For the text-containing cell, return its midpoint in [X, Y] coordinate format. 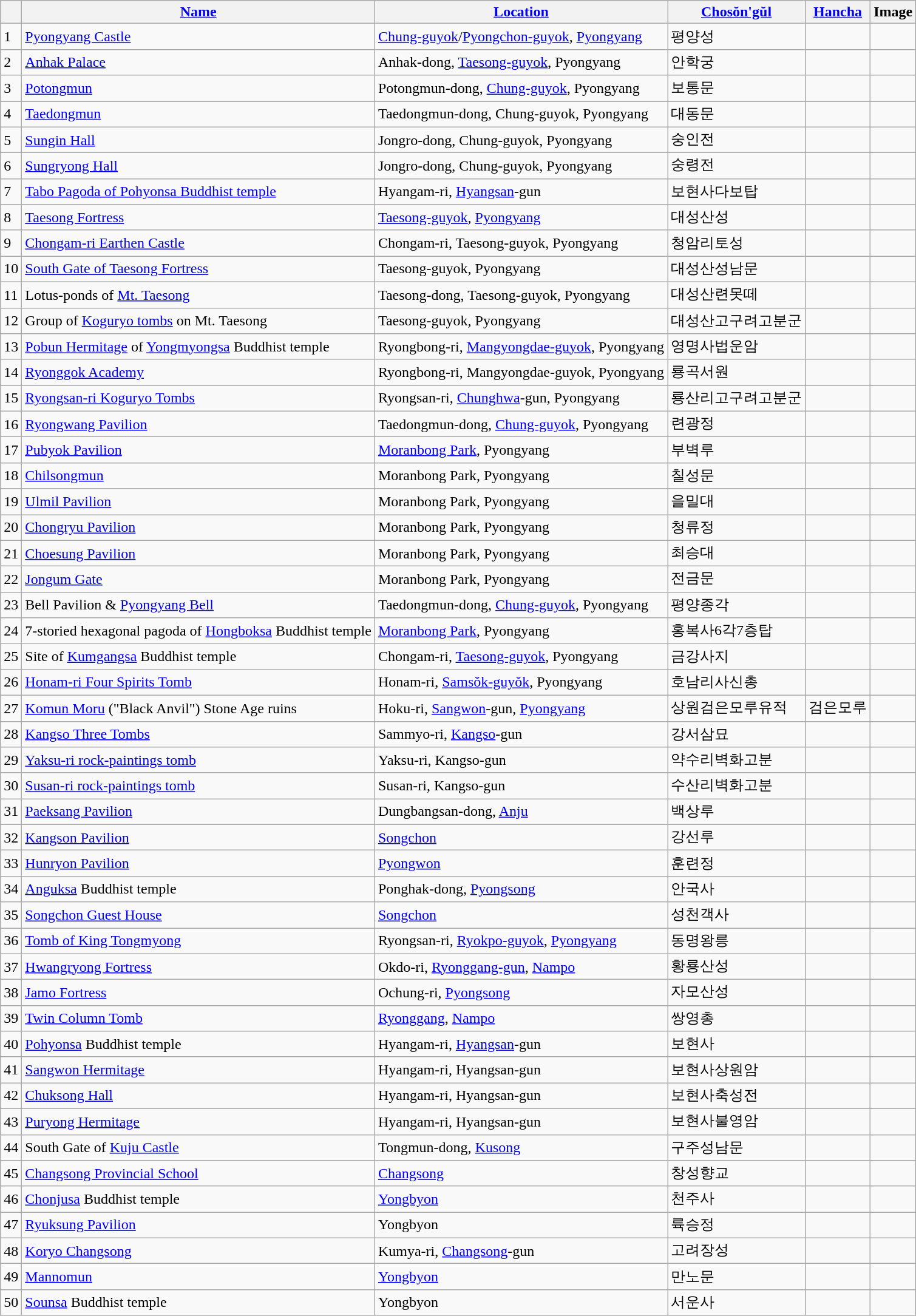
Sangwon Hermitage [198, 1070]
Pubyok Pavilion [198, 450]
쌍영총 [737, 1019]
22 [11, 579]
Taesong Fortress [198, 217]
Image [894, 12]
46 [11, 1199]
Taesong-dong, Taesong-guyok, Pyongyang [521, 295]
서운사 [737, 1303]
숭인전 [737, 140]
평양성 [737, 36]
31 [11, 812]
Okdo-ri, Ryonggang-gun, Nampo [521, 966]
Group of Koguryo tombs on Mt. Taesong [198, 321]
32 [11, 838]
24 [11, 631]
Potongmun-dong, Chung-guyok, Pyongyang [521, 89]
25 [11, 657]
41 [11, 1070]
7 [11, 192]
룡산리고구려고분군 [737, 398]
33 [11, 863]
수산리벽화고분 [737, 785]
Honam-ri, Samsŏk-guyŏk, Pyongyang [521, 682]
훈련정 [737, 863]
39 [11, 1019]
Chosŏn'gŭl [737, 12]
49 [11, 1277]
을밀대 [737, 501]
Hwangryong Fortress [198, 966]
호남리사신총 [737, 682]
Bell Pavilion & Pyongyang Bell [198, 605]
13 [11, 347]
10 [11, 270]
전금문 [737, 579]
Yaksu-ri, Kangso-gun [521, 760]
23 [11, 605]
Tongmun-dong, Kusong [521, 1147]
Hancha [838, 12]
27 [11, 708]
28 [11, 734]
Susan-ri, Kangso-gun [521, 785]
1 [11, 36]
5 [11, 140]
37 [11, 966]
강서삼묘 [737, 734]
2 [11, 62]
Chongam-ri Earthen Castle [198, 243]
성천객사 [737, 915]
최승대 [737, 554]
Songchon Guest House [198, 915]
보통문 [737, 89]
29 [11, 760]
Sammyo-ri, Kangso-gun [521, 734]
3 [11, 89]
영명사법운암 [737, 347]
48 [11, 1250]
Ryongsan-ri, Ryokpo-guyok, Pyongyang [521, 941]
금강사지 [737, 657]
칠성문 [737, 476]
Potongmun [198, 89]
Sungryong Hall [198, 166]
7-storied hexagonal pagoda of Hongboksa Buddhist temple [198, 631]
륙승정 [737, 1225]
Ryonggok Academy [198, 373]
강선루 [737, 838]
Chilsongmun [198, 476]
Sounsa Buddhist temple [198, 1303]
18 [11, 476]
11 [11, 295]
홍복사6각7층탑 [737, 631]
청암리토성 [737, 243]
Twin Column Tomb [198, 1019]
평양종각 [737, 605]
Anhak Palace [198, 62]
보현사불영암 [737, 1122]
약수리벽화고분 [737, 760]
Koryo Changsong [198, 1250]
16 [11, 424]
Susan-ri rock-paintings tomb [198, 785]
Chongryu Pavilion [198, 528]
상원검은모루유적 [737, 708]
Chonjusa Buddhist temple [198, 1199]
Tomb of King Tongmyong [198, 941]
Hunryon Pavilion [198, 863]
대성산련못떼 [737, 295]
26 [11, 682]
Pyongyang Castle [198, 36]
40 [11, 1044]
룡곡서원 [737, 373]
Changsong Provincial School [198, 1174]
청류정 [737, 528]
황룡산성 [737, 966]
Honam-ri Four Spirits Tomb [198, 682]
Ryongsan-ri Koguryo Tombs [198, 398]
Ryuksung Pavilion [198, 1225]
30 [11, 785]
Location [521, 12]
Kumya-ri, Changsong-gun [521, 1250]
4 [11, 114]
자모산성 [737, 993]
Chung-guyok/Pyongchon-guyok, Pyongyang [521, 36]
대성산고구려고분군 [737, 321]
Yaksu-ri rock-paintings tomb [198, 760]
안학궁 [737, 62]
Anhak-dong, Taesong-guyok, Pyongyang [521, 62]
Ochung-ri, Pyongsong [521, 993]
구주성남문 [737, 1147]
숭령전 [737, 166]
창성향교 [737, 1174]
44 [11, 1147]
Dungbangsan-dong, Anju [521, 812]
20 [11, 528]
Paeksang Pavilion [198, 812]
38 [11, 993]
Tabo Pagoda of Pohyonsa Buddhist temple [198, 192]
Pohyonsa Buddhist temple [198, 1044]
Changsong [521, 1174]
Ryongsan-ri, Chunghwa-gun, Pyongyang [521, 398]
보현사상원암 [737, 1070]
35 [11, 915]
보현사축성전 [737, 1096]
안국사 [737, 889]
검은모루 [838, 708]
보현사다보탑 [737, 192]
Kangson Pavilion [198, 838]
Jongum Gate [198, 579]
50 [11, 1303]
Pyongwon [521, 863]
36 [11, 941]
Site of Kumgangsa Buddhist temple [198, 657]
Hoku-ri, Sangwon-gun, Pyongyang [521, 708]
South Gate of Taesong Fortress [198, 270]
34 [11, 889]
Ryongwang Pavilion [198, 424]
Puryong Hermitage [198, 1122]
Taedongmun [198, 114]
Sungin Hall [198, 140]
고려장성 [737, 1250]
Ryonggang, Nampo [521, 1019]
Pobun Hermitage of Yongmyongsa Buddhist temple [198, 347]
Mannomun [198, 1277]
15 [11, 398]
42 [11, 1096]
Kangso Three Tombs [198, 734]
9 [11, 243]
Komun Moru ("Black Anvil") Stone Age ruins [198, 708]
대동문 [737, 114]
백상루 [737, 812]
대성산성 [737, 217]
Chuksong Hall [198, 1096]
부벽루 [737, 450]
만노문 [737, 1277]
동명왕릉 [737, 941]
Lotus-ponds of Mt. Taesong [198, 295]
South Gate of Kuju Castle [198, 1147]
천주사 [737, 1199]
14 [11, 373]
19 [11, 501]
47 [11, 1225]
보현사 [737, 1044]
련광정 [737, 424]
Ponghak-dong, Pyongsong [521, 889]
8 [11, 217]
Name [198, 12]
Anguksa Buddhist temple [198, 889]
Choesung Pavilion [198, 554]
Ulmil Pavilion [198, 501]
Jamo Fortress [198, 993]
17 [11, 450]
12 [11, 321]
21 [11, 554]
6 [11, 166]
43 [11, 1122]
45 [11, 1174]
대성산성남문 [737, 270]
